Provide the (X, Y) coordinate of the cell's center where the given text is located.  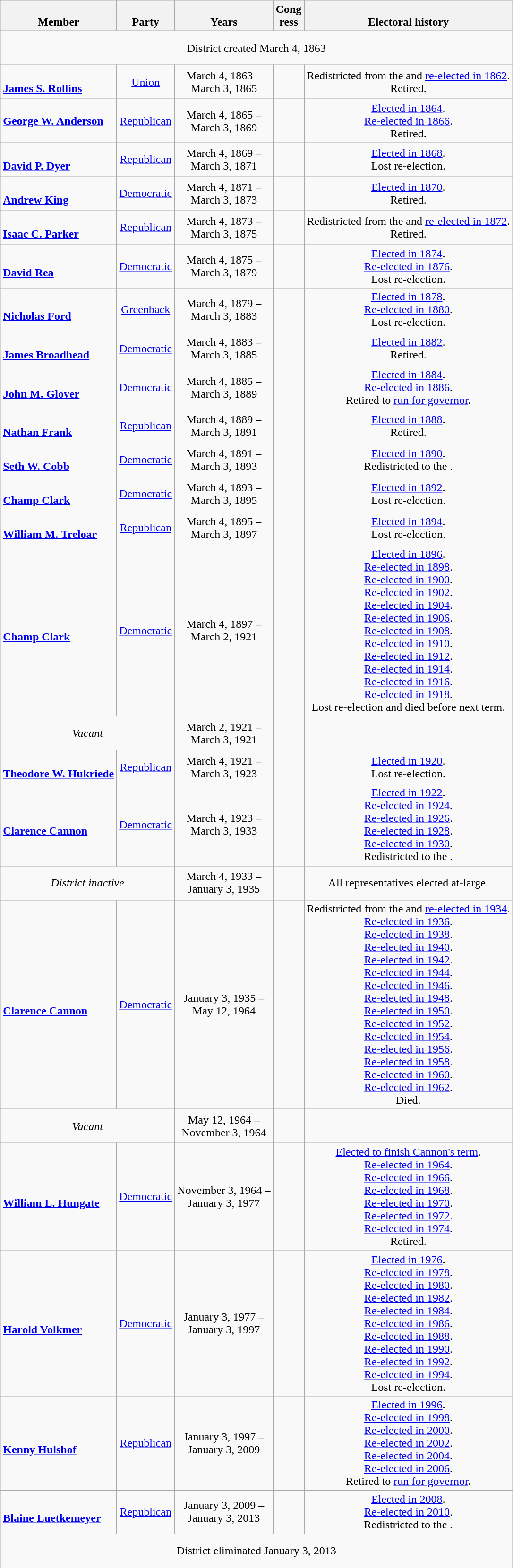
Elected in 1922.Re-elected in 1924.Re-elected in 1926.Re-elected in 1928.Re-elected in 1930.Redistricted to the . (408, 825)
Elected in 1920.Lost re-election. (408, 767)
All representatives elected at-large. (408, 883)
March 4, 1873 –March 3, 1875 (224, 228)
William M. Treloar (59, 528)
March 4, 1869 –March 3, 1871 (224, 160)
Redistricted from the and re-elected in 1872.Retired. (408, 228)
Elected in 1996.Re-elected in 1998.Re-elected in 2000.Re-elected in 2002.Re-elected in 2004.Re-elected in 2006.Retired to run for governor. (408, 1443)
Elected in 1894.Lost re-election. (408, 528)
March 4, 1871 –March 3, 1873 (224, 194)
Nathan Frank (59, 426)
March 4, 1879 –March 3, 1883 (224, 310)
March 2, 1921 –March 3, 1921 (224, 733)
Electoral history (408, 16)
March 4, 1895 –March 3, 1897 (224, 528)
Theodore W. Hukriede (59, 767)
District inactive (88, 883)
David P. Dyer (59, 160)
Elected in 1870.Retired. (408, 194)
May 12, 1964 –November 3, 1964 (224, 1126)
Elected in 1888.Retired. (408, 426)
District created March 4, 1863 (256, 48)
Andrew King (59, 194)
March 4, 1875 –March 3, 1879 (224, 266)
Elected in 1892.Lost re-election. (408, 494)
Elected in 1868.Lost re-election. (408, 160)
March 4, 1923 –March 3, 1933 (224, 825)
Redistricted from the and re-elected in 1862.Retired. (408, 82)
George W. Anderson (59, 121)
Elected in 1882.Retired. (408, 349)
Nicholas Ford (59, 310)
January 3, 1935 –May 12, 1964 (224, 1004)
Elected in 1864.Re-elected in 1866.Retired. (408, 121)
Kenny Hulshof (59, 1443)
Elected in 1874.Re-elected in 1876.Lost re-election. (408, 266)
Harold Volkmer (59, 1323)
March 4, 1933 –January 3, 1935 (224, 883)
William L. Hungate (59, 1197)
March 4, 1889 –March 3, 1891 (224, 426)
Elected in 1884.Re-elected in 1886.Retired to run for governor. (408, 387)
March 4, 1893 –March 3, 1895 (224, 494)
Seth W. Cobb (59, 460)
March 4, 1885 –March 3, 1889 (224, 387)
Elected in 1878.Re-elected in 1880.Lost re-election. (408, 310)
March 4, 1891 –March 3, 1893 (224, 460)
Greenback (145, 310)
January 3, 2009 –January 3, 2013 (224, 1512)
David Rea (59, 266)
January 3, 1977 –January 3, 1997 (224, 1323)
James Broadhead (59, 349)
March 4, 1883 –March 3, 1885 (224, 349)
Union (145, 82)
Blaine Luetkemeyer (59, 1512)
Party (145, 16)
District eliminated January 3, 2013 (256, 1551)
March 4, 1865 –March 3, 1869 (224, 121)
March 4, 1863 –March 3, 1865 (224, 82)
Congress (289, 16)
James S. Rollins (59, 82)
Member (59, 16)
March 4, 1897 –March 2, 1921 (224, 631)
Years (224, 16)
March 4, 1921 –March 3, 1923 (224, 767)
Isaac C. Parker (59, 228)
John M. Glover (59, 387)
January 3, 1997 –January 3, 2009 (224, 1443)
Elected in 1890.Redistricted to the . (408, 460)
November 3, 1964 –January 3, 1977 (224, 1197)
Elected in 2008.Re-elected in 2010.Redistricted to the . (408, 1512)
